Extract the [X, Y] coordinate from the center of the cell holding the provided text.  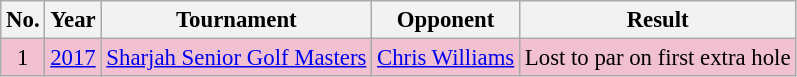
Result [658, 20]
2017 [73, 58]
Lost to par on first extra hole [658, 58]
Tournament [236, 20]
Year [73, 20]
Sharjah Senior Golf Masters [236, 58]
Chris Williams [446, 58]
No. [23, 20]
Opponent [446, 20]
1 [23, 58]
